Capture the cell that displays the provided text and extract its [X, Y] central coordinate. 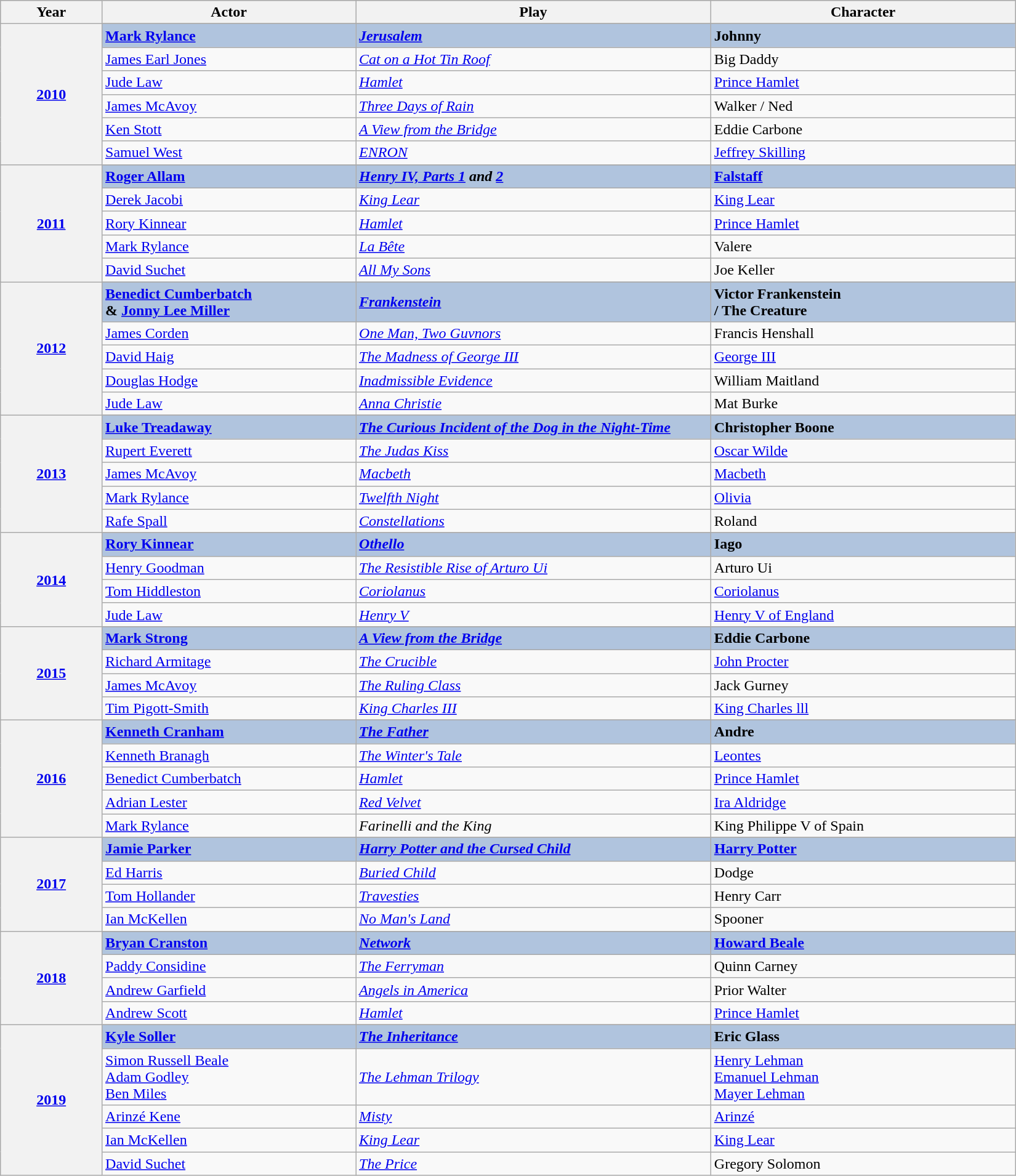
2015 [52, 673]
Ira Aldridge [863, 802]
John Procter [863, 661]
Travesties [533, 896]
The Curious Incident of the Dog in the Night-Time [533, 427]
Mark Strong [229, 638]
Johnny [863, 36]
Leontes [863, 755]
Year [52, 12]
Three Days of Rain [533, 106]
Dodge [863, 872]
Samuel West [229, 153]
Quinn Carney [863, 966]
Rupert Everett [229, 451]
Farinelli and the King [533, 826]
Misty [533, 1117]
Mat Burke [863, 404]
Bryan Cranston [229, 943]
Gregory Solomon [863, 1164]
The Price [533, 1164]
Falstaff [863, 176]
Andre [863, 732]
Iago [863, 544]
Jerusalem [533, 36]
Inadmissible Evidence [533, 381]
Luke Treadaway [229, 427]
Tim Pigott-Smith [229, 709]
Francis Henshall [863, 334]
Howard Beale [863, 943]
Buried Child [533, 872]
Character [863, 12]
Harry Potter and the Cursed Child [533, 849]
Network [533, 943]
Andrew Scott [229, 1013]
Jeffrey Skilling [863, 153]
William Maitland [863, 381]
Kenneth Cranham [229, 732]
Cat on a Hot Tin Roof [533, 59]
George III [863, 357]
Twelfth Night [533, 497]
Kyle Soller [229, 1036]
Anna Christie [533, 404]
Big Daddy [863, 59]
Paddy Considine [229, 966]
The Lehman Trilogy [533, 1076]
Simon Russell BealeAdam GodleyBen Miles [229, 1076]
Henry LehmanEmanuel LehmanMayer Lehman [863, 1076]
2013 [52, 474]
2012 [52, 348]
The Madness of George III [533, 357]
Ken Stott [229, 129]
Valere [863, 246]
Angels in America [533, 989]
Tom Hiddleston [229, 591]
Douglas Hodge [229, 381]
Kenneth Branagh [229, 755]
The Ferryman [533, 966]
Oscar Wilde [863, 451]
Jack Gurney [863, 685]
Eric Glass [863, 1036]
Joe Keller [863, 270]
Constellations [533, 521]
Arinzé [863, 1117]
King Philippe V of Spain [863, 826]
James Corden [229, 334]
Red Velvet [533, 802]
One Man, Two Guvnors [533, 334]
Ed Harris [229, 872]
2018 [52, 978]
Christopher Boone [863, 427]
Victor Frankenstein / The Creature [863, 302]
Henry IV, Parts 1 and 2 [533, 176]
La Bête [533, 246]
Benedict Cumberbatch & Jonny Lee Miller [229, 302]
Arinzé Kene [229, 1117]
2017 [52, 884]
Actor [229, 12]
2019 [52, 1100]
Derek Jacobi [229, 199]
Henry Carr [863, 896]
Henry V of England [863, 614]
Richard Armitage [229, 661]
2010 [52, 94]
2014 [52, 579]
Frankenstein [533, 302]
King Charles lll [863, 709]
The Ruling Class [533, 685]
James Earl Jones [229, 59]
David Haig [229, 357]
Benedict Cumberbatch [229, 779]
Olivia [863, 497]
All My Sons [533, 270]
The Father [533, 732]
2016 [52, 779]
King Charles III [533, 709]
Arturo Ui [863, 568]
Othello [533, 544]
The Inheritance [533, 1036]
ENRON [533, 153]
The Winter's Tale [533, 755]
Prior Walter [863, 989]
No Man's Land [533, 919]
Andrew Garfield [229, 989]
Play [533, 12]
Adrian Lester [229, 802]
Henry V [533, 614]
Spooner [863, 919]
Rafe Spall [229, 521]
Roger Allam [229, 176]
Harry Potter [863, 849]
Roland [863, 521]
Jamie Parker [229, 849]
2011 [52, 223]
The Crucible [533, 661]
The Judas Kiss [533, 451]
Walker / Ned [863, 106]
The Resistible Rise of Arturo Ui [533, 568]
Henry Goodman [229, 568]
Tom Hollander [229, 896]
